Scan for the cell matching the given text and deliver its [x, y] coordinate at center. 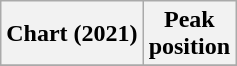
Peakposition [189, 34]
Chart (2021) [72, 34]
